Detect which cell encompasses the target text, then output its (X, Y) center coordinate. 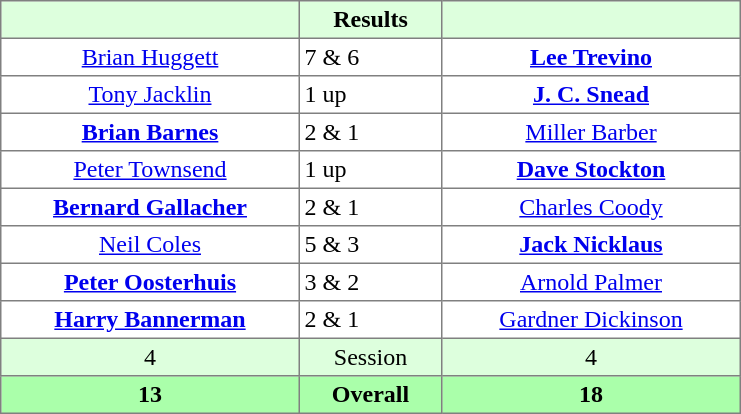
Brian Barnes (150, 132)
3 & 2 (370, 282)
Brian Huggett (150, 57)
7 & 6 (370, 57)
18 (591, 395)
Neil Coles (150, 245)
J. C. Snead (591, 95)
Session (370, 357)
Tony Jacklin (150, 95)
Charles Coody (591, 207)
13 (150, 395)
Results (370, 20)
Peter Oosterhuis (150, 282)
Overall (370, 395)
Miller Barber (591, 132)
Dave Stockton (591, 170)
Gardner Dickinson (591, 320)
Lee Trevino (591, 57)
Bernard Gallacher (150, 207)
Jack Nicklaus (591, 245)
Peter Townsend (150, 170)
Arnold Palmer (591, 282)
5 & 3 (370, 245)
Harry Bannerman (150, 320)
